Extract the (x, y) coordinate from the center of the cell holding the provided text.  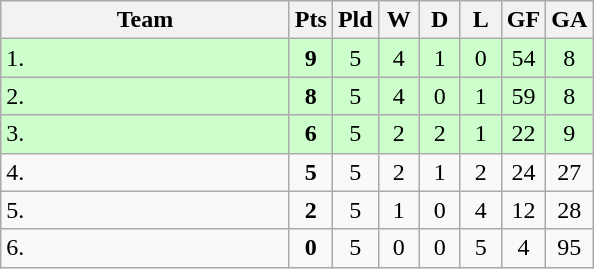
27 (570, 172)
GF (523, 20)
W (398, 20)
54 (523, 58)
Pts (310, 20)
1. (146, 58)
Team (146, 20)
95 (570, 248)
D (440, 20)
GA (570, 20)
28 (570, 210)
59 (523, 96)
5. (146, 210)
4. (146, 172)
2. (146, 96)
12 (523, 210)
24 (523, 172)
6. (146, 248)
Pld (355, 20)
L (480, 20)
6 (310, 134)
3. (146, 134)
22 (523, 134)
